Provide the (X, Y) coordinate of the cell's center where the given text is located.  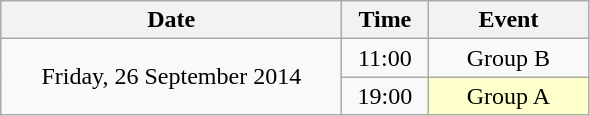
Friday, 26 September 2014 (172, 77)
Group B (508, 58)
Date (172, 20)
Time (385, 20)
Group A (508, 96)
Event (508, 20)
19:00 (385, 96)
11:00 (385, 58)
